Identify which cell holds the provided text, then report its (X, Y) central coordinate. 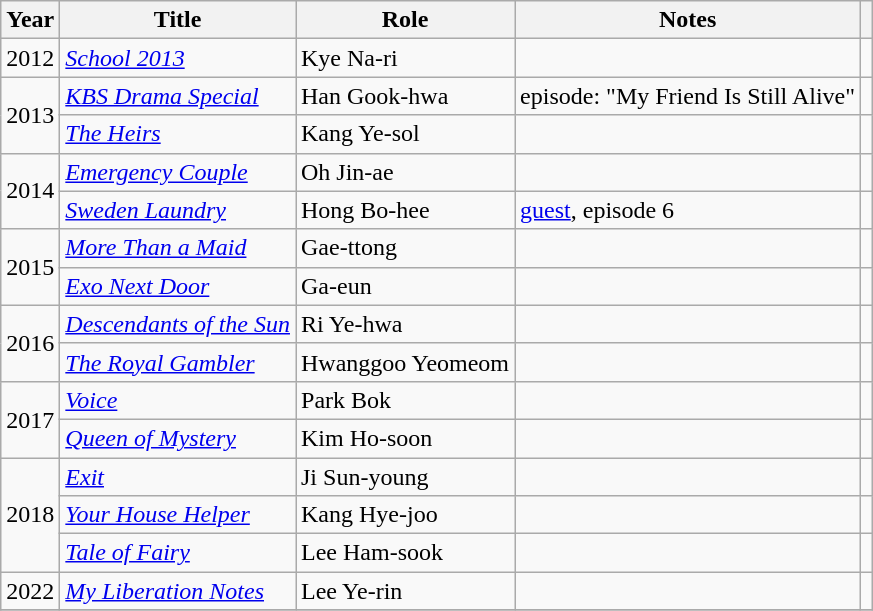
Queen of Mystery (178, 438)
2022 (30, 591)
Sweden Laundry (178, 210)
2015 (30, 267)
2018 (30, 515)
Hwanggoo Yeomeom (406, 362)
Ga-eun (406, 286)
2012 (30, 58)
My Liberation Notes (178, 591)
Tale of Fairy (178, 553)
KBS Drama Special (178, 96)
Lee Ye-rin (406, 591)
Role (406, 20)
School 2013 (178, 58)
guest, episode 6 (688, 210)
Voice (178, 400)
Park Bok (406, 400)
Lee Ham-sook (406, 553)
2016 (30, 343)
Title (178, 20)
Year (30, 20)
Descendants of the Sun (178, 324)
Gae-ttong (406, 248)
2014 (30, 191)
2013 (30, 115)
Kim Ho-soon (406, 438)
Exit (178, 477)
Hong Bo-hee (406, 210)
2017 (30, 419)
episode: "My Friend Is Still Alive" (688, 96)
The Heirs (178, 134)
Kang Ye-sol (406, 134)
Notes (688, 20)
Ji Sun-young (406, 477)
Exo Next Door (178, 286)
The Royal Gambler (178, 362)
Emergency Couple (178, 172)
Han Gook-hwa (406, 96)
More Than a Maid (178, 248)
Oh Jin-ae (406, 172)
Kang Hye-joo (406, 515)
Kye Na-ri (406, 58)
Ri Ye-hwa (406, 324)
Your House Helper (178, 515)
